For the text-containing cell, return its midpoint in [X, Y] coordinate format. 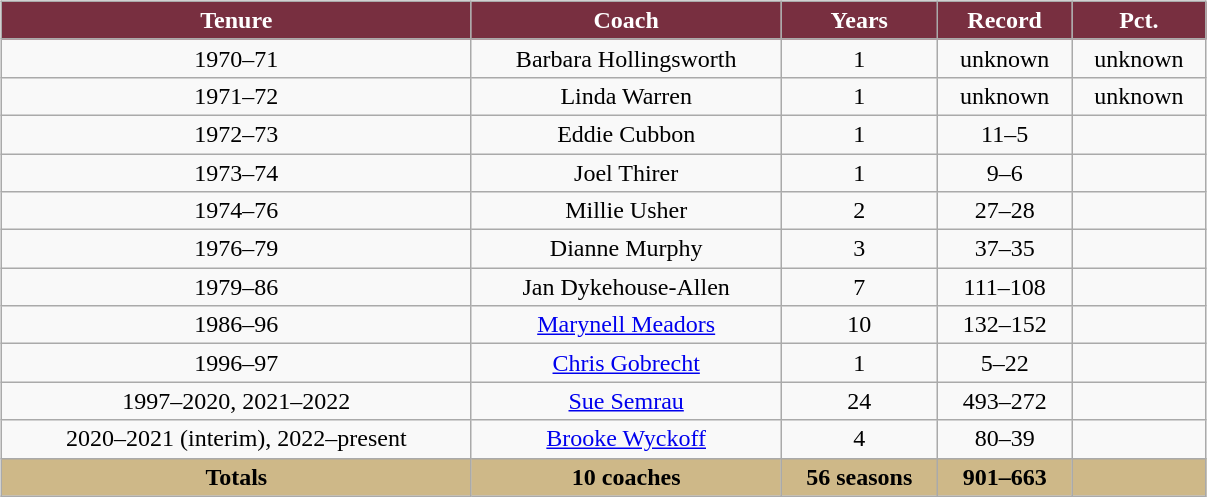
7 [860, 287]
Tenure [236, 20]
Dianne Murphy [626, 249]
1971–72 [236, 96]
Chris Gobrecht [626, 363]
1996–97 [236, 363]
9–6 [1005, 173]
4 [860, 439]
Sue Semrau [626, 401]
56 seasons [860, 477]
Totals [236, 477]
27–28 [1005, 211]
2 [860, 211]
Years [860, 20]
493–272 [1005, 401]
Jan Dykehouse-Allen [626, 287]
1979–86 [236, 287]
Record [1005, 20]
Linda Warren [626, 96]
1970–71 [236, 58]
1997–2020, 2021–2022 [236, 401]
11–5 [1005, 134]
5–22 [1005, 363]
24 [860, 401]
1986–96 [236, 325]
80–39 [1005, 439]
132–152 [1005, 325]
2020–2021 (interim), 2022–present [236, 439]
901–663 [1005, 477]
Pct. [1139, 20]
Barbara Hollingsworth [626, 58]
37–35 [1005, 249]
Brooke Wyckoff [626, 439]
3 [860, 249]
10 coaches [626, 477]
1974–76 [236, 211]
1976–79 [236, 249]
Eddie Cubbon [626, 134]
Millie Usher [626, 211]
1973–74 [236, 173]
10 [860, 325]
Joel Thirer [626, 173]
Marynell Meadors [626, 325]
1972–73 [236, 134]
111–108 [1005, 287]
Coach [626, 20]
